For the text-containing cell, return its midpoint in (X, Y) coordinate format. 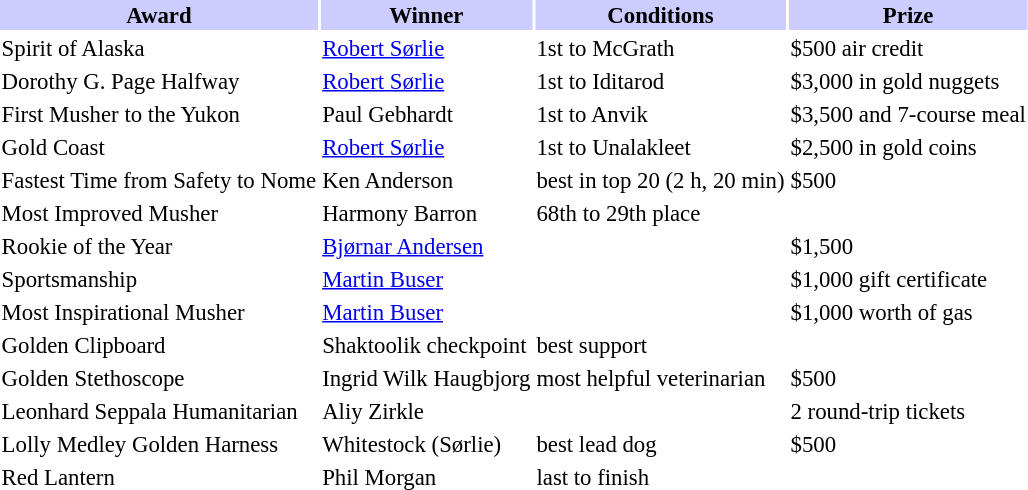
Dorothy G. Page Halfway (159, 81)
$3,000 in gold nuggets (908, 81)
Award (159, 15)
$3,500 and 7-course meal (908, 114)
First Musher to the Yukon (159, 114)
1st to Unalakleet (660, 147)
1st to Anvik (660, 114)
2 round-trip tickets (908, 411)
1st to McGrath (660, 48)
Fastest Time from Safety to Nome (159, 180)
1st to Iditarod (660, 81)
most helpful veterinarian (660, 378)
Winner (426, 15)
$2,500 in gold coins (908, 147)
Conditions (660, 15)
$1,500 (908, 246)
Most Inspirational Musher (159, 312)
best lead dog (660, 444)
Aliy Zirkle (426, 411)
$500 air credit (908, 48)
Paul Gebhardt (426, 114)
Whitestock (Sørlie) (426, 444)
Harmony Barron (426, 213)
Gold Coast (159, 147)
best in top 20 (2 h, 20 min) (660, 180)
68th to 29th place (660, 213)
Sportsmanship (159, 279)
Most Improved Musher (159, 213)
$1,000 gift certificate (908, 279)
Leonhard Seppala Humanitarian (159, 411)
Ingrid Wilk Haugbjorg (426, 378)
best support (660, 345)
Lolly Medley Golden Harness (159, 444)
Bjørnar Andersen (426, 246)
Prize (908, 15)
Shaktoolik checkpoint (426, 345)
Golden Clipboard (159, 345)
Rookie of the Year (159, 246)
Ken Anderson (426, 180)
Golden Stethoscope (159, 378)
$1,000 worth of gas (908, 312)
Spirit of Alaska (159, 48)
